Capture the cell that displays the provided text and extract its (X, Y) central coordinate. 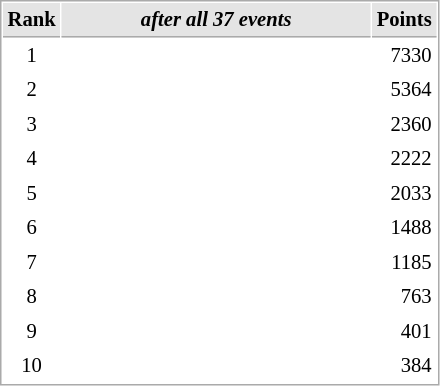
6 (32, 228)
1185 (404, 262)
Points (404, 20)
384 (404, 366)
7330 (404, 56)
7 (32, 262)
401 (404, 332)
763 (404, 296)
2033 (404, 194)
10 (32, 366)
3 (32, 124)
2 (32, 90)
5364 (404, 90)
9 (32, 332)
5 (32, 194)
after all 37 events (216, 20)
2360 (404, 124)
8 (32, 296)
1 (32, 56)
2222 (404, 158)
Rank (32, 20)
4 (32, 158)
1488 (404, 228)
